Detect which cell encompasses the target text, then output its (X, Y) center coordinate. 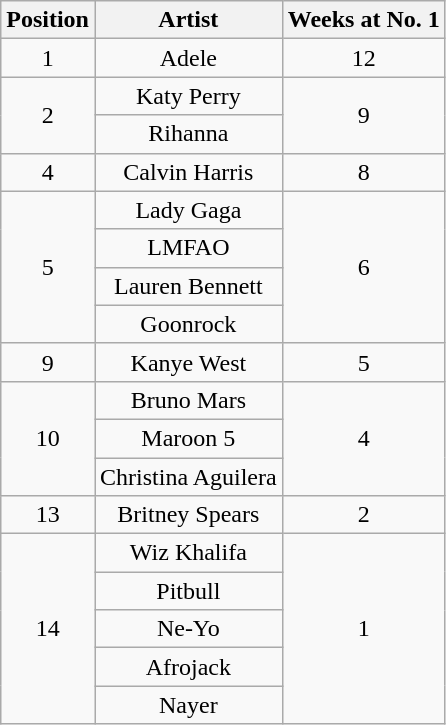
Goonrock (188, 324)
13 (48, 515)
Afrojack (188, 667)
Weeks at No. 1 (364, 20)
10 (48, 438)
LMFAO (188, 248)
Adele (188, 58)
Wiz Khalifa (188, 553)
Position (48, 20)
Katy Perry (188, 96)
Maroon 5 (188, 438)
Rihanna (188, 134)
8 (364, 172)
14 (48, 629)
Bruno Mars (188, 400)
Nayer (188, 705)
Britney Spears (188, 515)
Calvin Harris (188, 172)
Christina Aguilera (188, 477)
6 (364, 267)
Pitbull (188, 591)
Ne-Yo (188, 629)
12 (364, 58)
Kanye West (188, 362)
Artist (188, 20)
Lauren Bennett (188, 286)
Lady Gaga (188, 210)
